Identify which cell holds the provided text, then report its (X, Y) central coordinate. 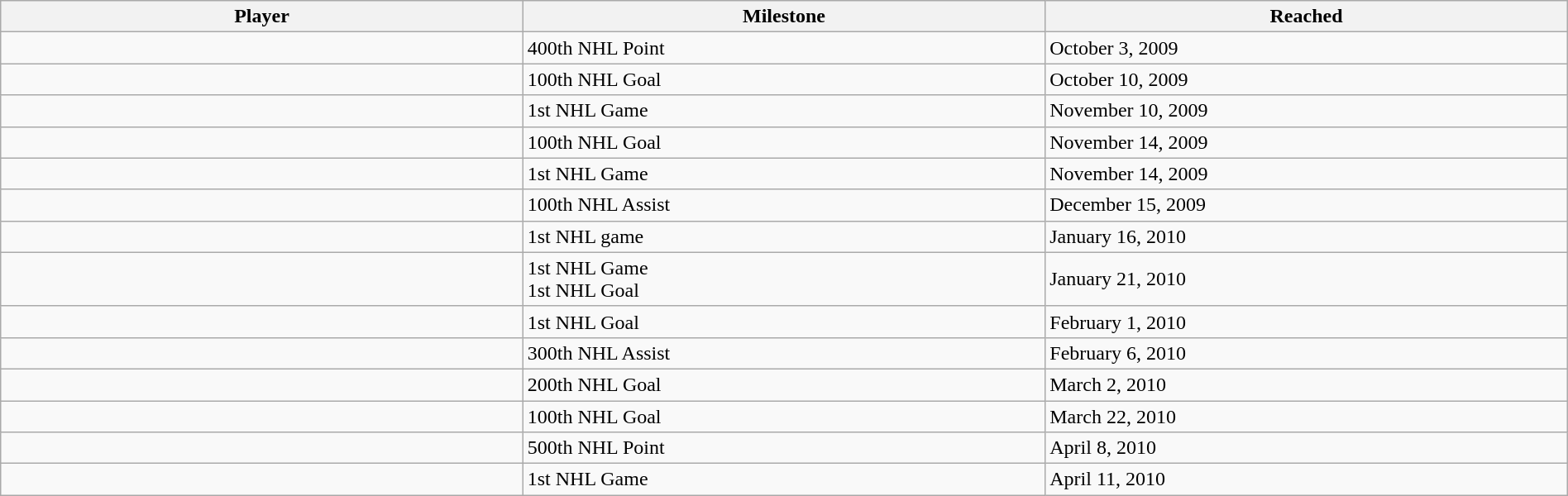
Milestone (784, 17)
1st NHL game (784, 236)
March 2, 2010 (1307, 384)
December 15, 2009 (1307, 205)
500th NHL Point (784, 448)
400th NHL Point (784, 48)
February 1, 2010 (1307, 322)
100th NHL Assist (784, 205)
April 8, 2010 (1307, 448)
Reached (1307, 17)
January 21, 2010 (1307, 279)
January 16, 2010 (1307, 236)
April 11, 2010 (1307, 479)
October 10, 2009 (1307, 79)
300th NHL Assist (784, 353)
1st NHL Game 1st NHL Goal (784, 279)
March 22, 2010 (1307, 416)
1st NHL Goal (784, 322)
November 10, 2009 (1307, 111)
February 6, 2010 (1307, 353)
Player (262, 17)
October 3, 2009 (1307, 48)
200th NHL Goal (784, 384)
